Detect which cell encompasses the target text, then output its (x, y) center coordinate. 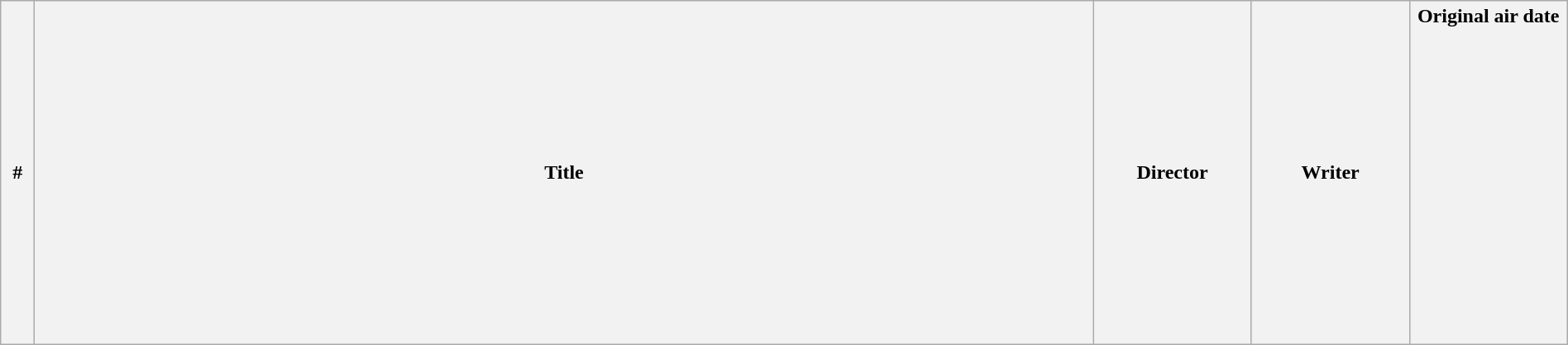
# (18, 173)
Title (564, 173)
Director (1173, 173)
Writer (1330, 173)
Original air date (1489, 173)
